Identify which cell holds the provided text, then report its (x, y) central coordinate. 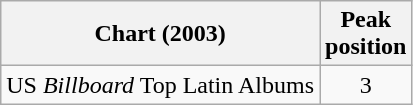
Chart (2003) (160, 34)
3 (366, 85)
US Billboard Top Latin Albums (160, 85)
Peakposition (366, 34)
